Output the [x, y] coordinate of the center of the cell containing the given text.  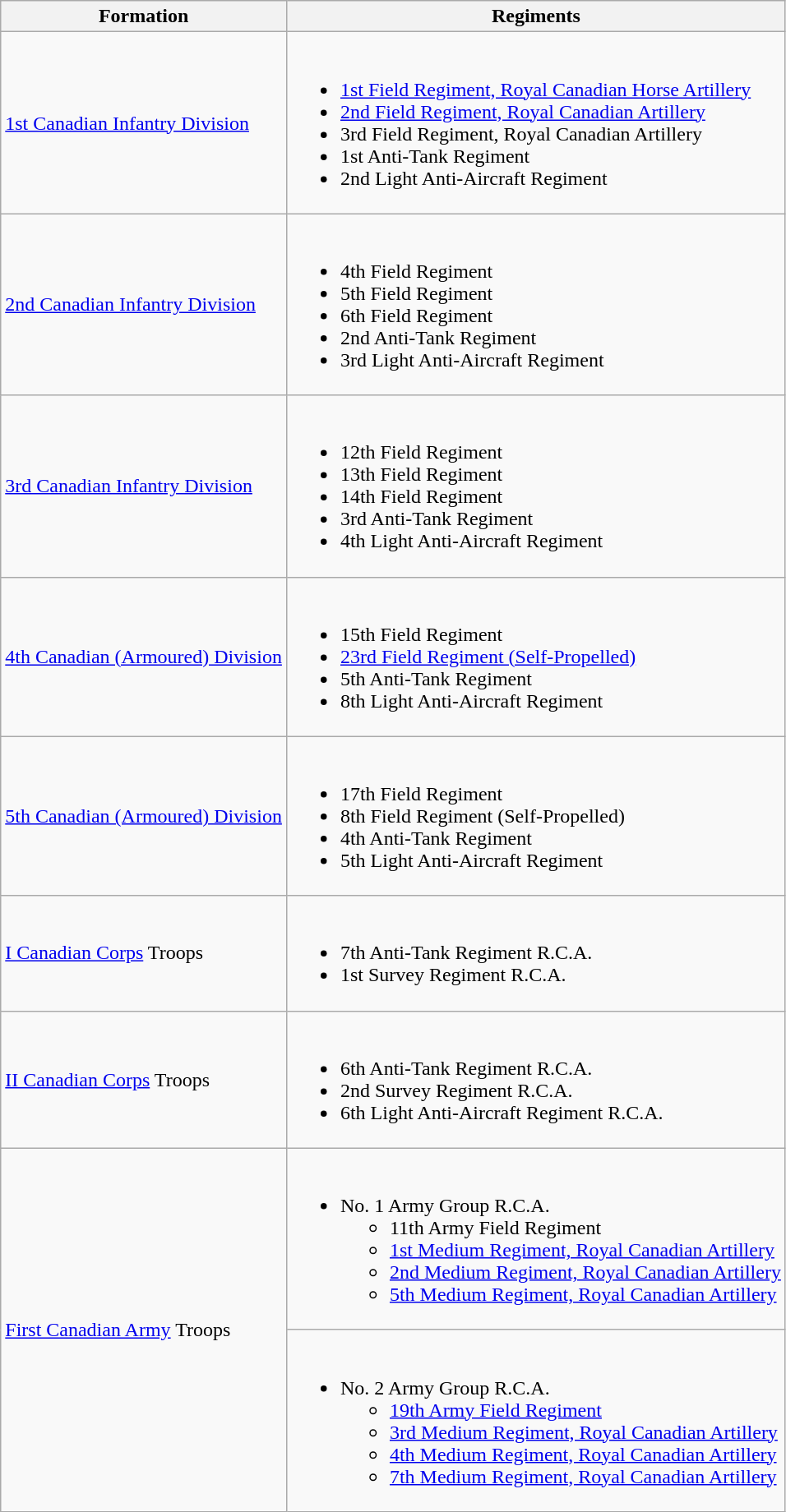
3rd Canadian Infantry Division [144, 486]
17th Field Regiment8th Field Regiment (Self-Propelled)4th Anti-Tank Regiment5th Light Anti-Aircraft Regiment [536, 816]
6th Anti-Tank Regiment R.C.A.2nd Survey Regiment R.C.A.6th Light Anti-Aircraft Regiment R.C.A. [536, 1080]
12th Field Regiment13th Field Regiment14th Field Regiment3rd Anti-Tank Regiment4th Light Anti-Aircraft Regiment [536, 486]
I Canadian Corps Troops [144, 953]
First Canadian Army Troops [144, 1330]
2nd Canadian Infantry Division [144, 304]
4th Field Regiment5th Field Regiment6th Field Regiment2nd Anti-Tank Regiment3rd Light Anti-Aircraft Regiment [536, 304]
1st Canadian Infantry Division [144, 123]
Formation [144, 16]
4th Canadian (Armoured) Division [144, 657]
5th Canadian (Armoured) Division [144, 816]
Regiments [536, 16]
7th Anti-Tank Regiment R.C.A.1st Survey Regiment R.C.A. [536, 953]
15th Field Regiment23rd Field Regiment (Self-Propelled)5th Anti-Tank Regiment8th Light Anti-Aircraft Regiment [536, 657]
II Canadian Corps Troops [144, 1080]
